Output the [X, Y] coordinate of the center of the cell containing the given text.  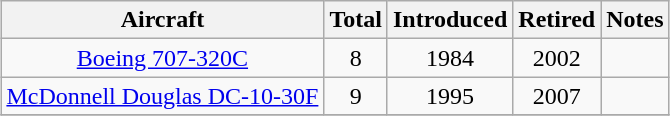
Aircraft [162, 20]
1984 [450, 58]
McDonnell Douglas DC-10-30F [162, 96]
Retired [557, 20]
1995 [450, 96]
9 [356, 96]
8 [356, 58]
Introduced [450, 20]
Notes [635, 20]
Total [356, 20]
Boeing 707-320C [162, 58]
2002 [557, 58]
2007 [557, 96]
